Return the (x, y) coordinate for the center point of the cell that contains the specified text.  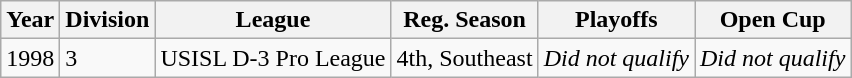
4th, Southeast (464, 58)
1998 (30, 58)
League (273, 20)
Year (30, 20)
Playoffs (616, 20)
USISL D-3 Pro League (273, 58)
3 (108, 58)
Division (108, 20)
Reg. Season (464, 20)
Open Cup (772, 20)
